Determine the [x, y] coordinate at the center of the cell enclosing the given text.  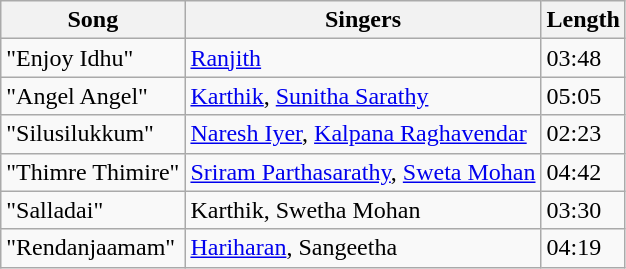
Naresh Iyer, Kalpana Raghavendar [363, 134]
04:42 [583, 172]
"Silusilukkum" [93, 134]
Ranjith [363, 58]
05:05 [583, 96]
"Rendanjaamam" [93, 248]
"Thimre Thimire" [93, 172]
03:48 [583, 58]
02:23 [583, 134]
03:30 [583, 210]
Hariharan, Sangeetha [363, 248]
"Angel Angel" [93, 96]
"Enjoy Idhu" [93, 58]
Length [583, 20]
Singers [363, 20]
Karthik, Swetha Mohan [363, 210]
04:19 [583, 248]
Song [93, 20]
"Salladai" [93, 210]
Karthik, Sunitha Sarathy [363, 96]
Sriram Parthasarathy, Sweta Mohan [363, 172]
